Return (x, y) of the center of cell containing provided text 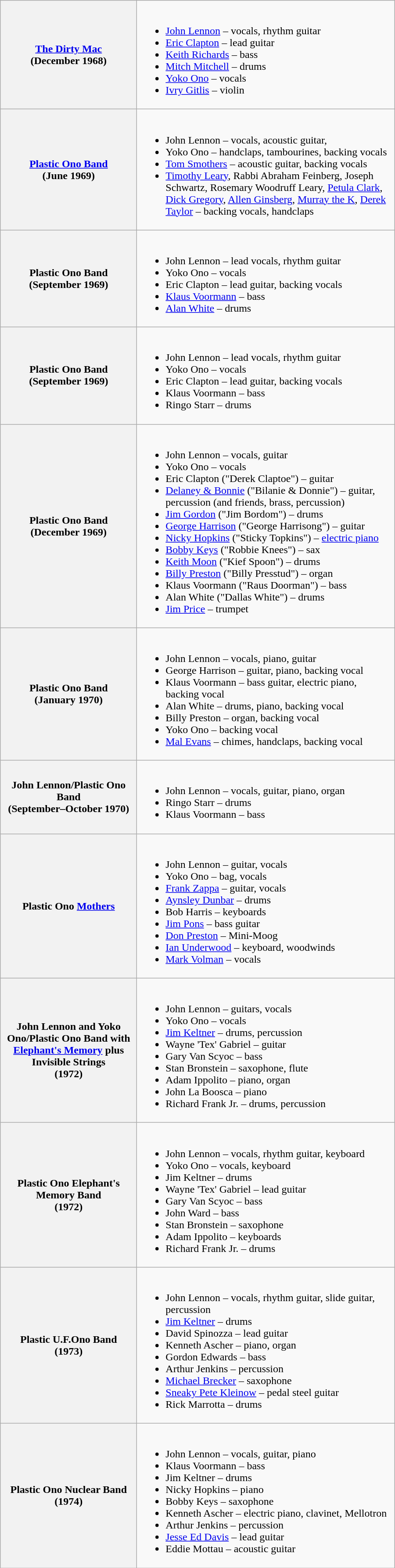
John Lennon and Yoko Ono/Plastic Ono Band with Elephant's Memory plus Invisible Strings(1972) (68, 1050)
Plastic U.F.Ono Band(1973) (68, 1345)
The Dirty Mac(December 1968) (68, 55)
John Lennon – lead vocals, rhythm guitarYoko Ono – vocalsEric Clapton – lead guitar, backing vocalsKlaus Voormann – bassRingo Starr – drums (266, 376)
Plastic Ono Band (January 1970) (68, 694)
Plastic Ono Band (December 1969) (68, 526)
Plastic Ono Mothers (68, 906)
Plastic Ono Band(June 1969) (68, 169)
John Lennon – vocals, guitar, piano, organRingo Starr – drumsKlaus Voormann – bass (266, 797)
John Lennon – vocals, rhythm guitarEric Clapton – lead guitarKeith Richards – bassMitch Mitchell – drumsYoko Ono – vocalsIvry Gitlis – violin (266, 55)
John Lennon – lead vocals, rhythm guitarYoko Ono – vocalsEric Clapton – lead guitar, backing vocalsKlaus Voormann – bassAlan White – drums (266, 278)
John Lennon/Plastic Ono Band (September–October 1970) (68, 797)
Plastic Ono Nuclear Band(1974) (68, 1495)
Plastic Ono Elephant's Memory Band(1972) (68, 1195)
